Locate the cell with the specified text and output its (X, Y) center coordinate. 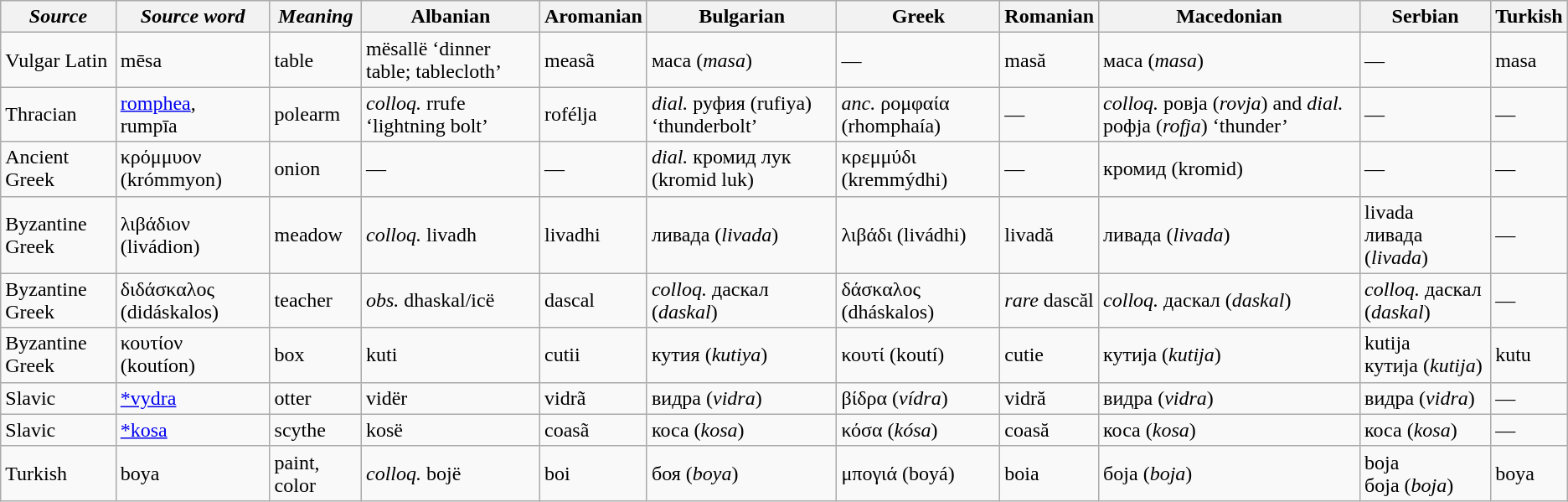
*kosa (193, 430)
боја (boja) (1230, 473)
Bulgarian (742, 17)
cutie (1050, 355)
table (315, 60)
κρεμμύδι (kremmýdhi) (918, 169)
dial. кромид лук (kromid luk) (742, 169)
kuti (451, 355)
λιβάδιον (livádion) (193, 235)
otter (315, 398)
obs. dhaskal/icë (451, 300)
κόσα (kósa) (918, 430)
Vulgar Latin (59, 60)
romphea,rumpīa (193, 114)
кутија (kutija) (1230, 355)
onion (315, 169)
colloq. ровја (rovja) and dial. рофја (rofja) ‘thunder’ (1230, 114)
anc. ρομφαία (rhomphaía) (918, 114)
vidër (451, 398)
box (315, 355)
cutii (593, 355)
meadow (315, 235)
teacher (315, 300)
boia (1050, 473)
Ancient Greek (59, 169)
coasã (593, 430)
Source word (193, 17)
mēsa (193, 60)
boi (593, 473)
livadhi (593, 235)
kosë (451, 430)
Thracian (59, 114)
rare dascăl (1050, 300)
Aromanian (593, 17)
кутия (kutiya) (742, 355)
δάσκαλος (dháskalos) (918, 300)
bojaбоја (boja) (1426, 473)
coasă (1050, 430)
κουτίον(koutíon) (193, 355)
Albanian (451, 17)
dascal (593, 300)
dial. руфия (rufiya) ‘thunderbolt’ (742, 114)
kutu (1529, 355)
paint, color (315, 473)
colloq. bojë (451, 473)
vidrã (593, 398)
masa (1529, 60)
Meaning (315, 17)
Romanian (1050, 17)
polearm (315, 114)
masă (1050, 60)
Source (59, 17)
Macedonian (1230, 17)
κουτί (koutí) (918, 355)
кромид (kromid) (1230, 169)
scythe (315, 430)
*vydra (193, 398)
Greek (918, 17)
measã (593, 60)
βίδρα (vídra) (918, 398)
боя (boya) (742, 473)
colloq. rrufe ‘lightning bolt’ (451, 114)
mësallë ‘dinner table; tablecloth’ (451, 60)
Serbian (1426, 17)
διδάσκαλος (didáskalos) (193, 300)
rofélja (593, 114)
vidră (1050, 398)
colloq. livadh (451, 235)
μπογιά (boyá) (918, 473)
κρόμμυον (krómmyon) (193, 169)
kutijaкутија (kutija) (1426, 355)
livadaливада (livada) (1426, 235)
λιβάδι (livádhi) (918, 235)
livadă (1050, 235)
